Provide the [X, Y] coordinate of the cell's center where the given text is located.  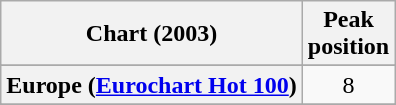
Chart (2003) [152, 34]
Peakposition [348, 34]
8 [348, 85]
Europe (Eurochart Hot 100) [152, 85]
